Output the (X, Y) coordinate of the center of the cell containing the given text.  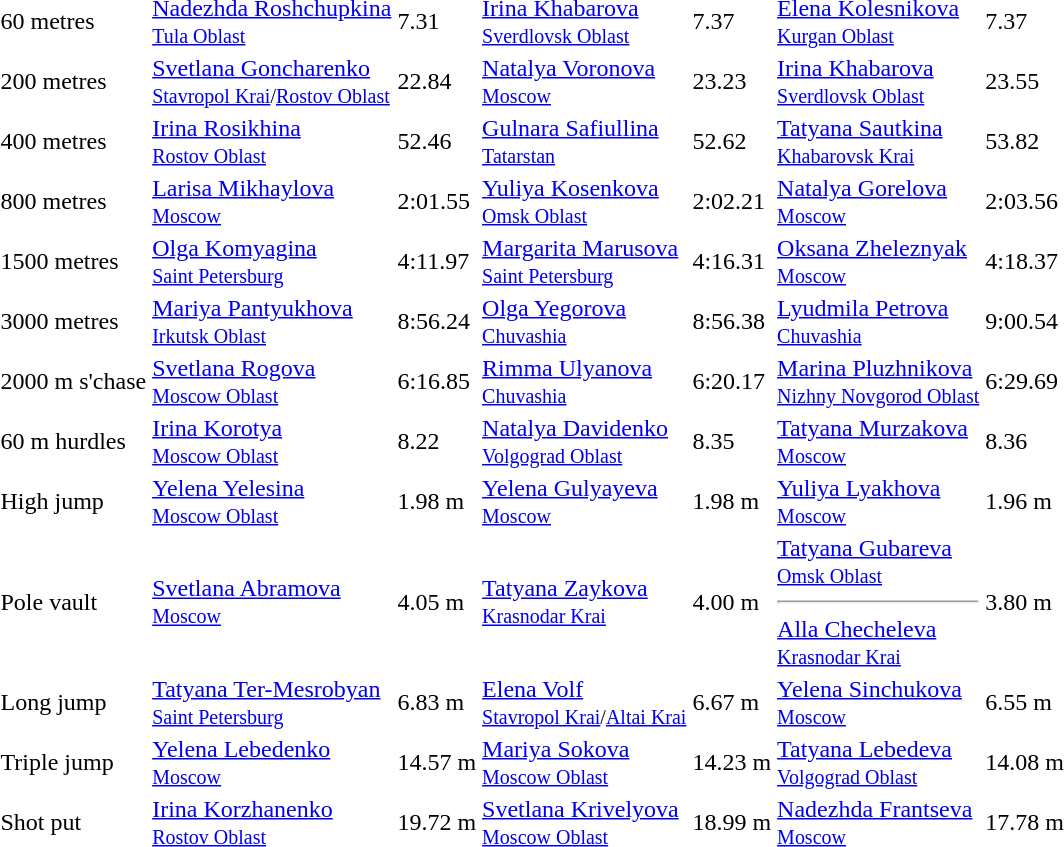
Mariya SokovaMoscow Oblast (584, 762)
Tatyana LebedevaVolgograd Oblast (878, 762)
8.22 (437, 442)
Yelena GulyayevaMoscow (584, 502)
Larisa MikhaylovaMoscow (272, 202)
52.62 (732, 142)
8:56.38 (732, 322)
Gulnara SafiullinaTatarstan (584, 142)
Rimma UlyanovaChuvashia (584, 382)
Yelena LebedenkoMoscow (272, 762)
Yuliya KosenkovaOmsk Oblast (584, 202)
Natalya VoronovaMoscow (584, 82)
Tatyana ZaykovaKrasnodar Krai (584, 602)
Tatyana Ter-MesrobyanSaint Petersburg (272, 702)
6.83 m (437, 702)
14.23 m (732, 762)
Irina RosikhinaRostov Oblast (272, 142)
8:56.24 (437, 322)
Olga YegorovaChuvashia (584, 322)
4:11.97 (437, 262)
2:02.21 (732, 202)
Yelena SinchukovaMoscow (878, 702)
Svetlana GoncharenkoStavropol Krai/Rostov Oblast (272, 82)
Tatyana MurzakovaMoscow (878, 442)
Tatyana SautkinaKhabarovsk Krai (878, 142)
Tatyana GubarevaOmsk OblastAlla ChechelevaKrasnodar Krai (878, 602)
6.67 m (732, 702)
Natalya GorelovaMoscow (878, 202)
Mariya PantyukhovaIrkutsk Oblast (272, 322)
14.57 m (437, 762)
Lyudmila PetrovaChuvashia (878, 322)
Yelena YelesinaMoscow Oblast (272, 502)
22.84 (437, 82)
4.05 m (437, 602)
8.35 (732, 442)
Irina KhabarovaSverdlovsk Oblast (878, 82)
Svetlana RogovaMoscow Oblast (272, 382)
Elena VolfStavropol Krai/Altai Krai (584, 702)
Margarita MarusovaSaint Petersburg (584, 262)
Irina KorotyaMoscow Oblast (272, 442)
Oksana ZheleznyakMoscow (878, 262)
Olga KomyaginaSaint Petersburg (272, 262)
4.00 m (732, 602)
Svetlana AbramovaMoscow (272, 602)
52.46 (437, 142)
Natalya DavidenkoVolgograd Oblast (584, 442)
2:01.55 (437, 202)
6:16.85 (437, 382)
Marina PluzhnikovaNizhny Novgorod Oblast (878, 382)
Yuliya LyakhovaMoscow (878, 502)
23.23 (732, 82)
6:20.17 (732, 382)
4:16.31 (732, 262)
